For the text-containing cell, return its midpoint in (X, Y) coordinate format. 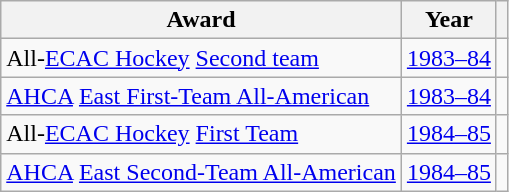
AHCA East Second-Team All-American (202, 172)
All-ECAC Hockey First Team (202, 134)
Award (202, 20)
AHCA East First-Team All-American (202, 96)
Year (448, 20)
All-ECAC Hockey Second team (202, 58)
